Determine the (x, y) coordinate at the center of the cell enclosing the given text.  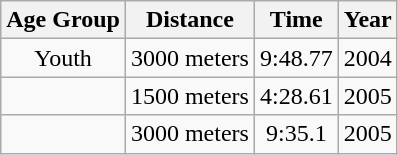
2004 (368, 58)
Distance (190, 20)
9:35.1 (296, 134)
9:48.77 (296, 58)
4:28.61 (296, 96)
Time (296, 20)
Age Group (64, 20)
1500 meters (190, 96)
Youth (64, 58)
Year (368, 20)
